Provide the (X, Y) coordinate of the cell's center where the given text is located.  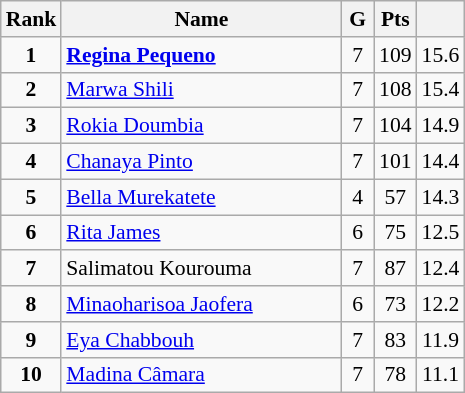
Regina Pequeno (201, 55)
10 (32, 375)
14.9 (441, 126)
Pts (396, 19)
73 (396, 304)
2 (32, 90)
Rokia Doumbia (201, 126)
15.6 (441, 55)
14.3 (441, 197)
Bella Murekatete (201, 197)
Rita James (201, 233)
14.4 (441, 162)
104 (396, 126)
9 (32, 340)
87 (396, 269)
3 (32, 126)
Salimatou Kourouma (201, 269)
Chanaya Pinto (201, 162)
109 (396, 55)
1 (32, 55)
78 (396, 375)
15.4 (441, 90)
101 (396, 162)
11.1 (441, 375)
12.2 (441, 304)
57 (396, 197)
Minaoharisoa Jaofera (201, 304)
Eya Chabbouh (201, 340)
83 (396, 340)
8 (32, 304)
G (358, 19)
5 (32, 197)
Marwa Shili (201, 90)
Rank (32, 19)
12.4 (441, 269)
75 (396, 233)
12.5 (441, 233)
108 (396, 90)
Name (201, 19)
Madina Câmara (201, 375)
11.9 (441, 340)
